Scan for the cell matching the given text and deliver its [x, y] coordinate at center. 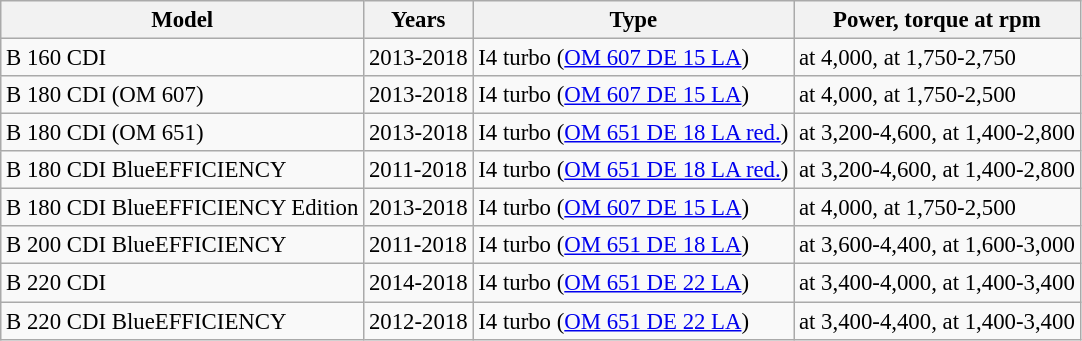
B 160 CDI [182, 58]
I4 turbo (OM 651 DE 18 LA) [634, 245]
B 180 CDI BlueEFFICIENCY Edition [182, 208]
Power, torque at rpm [937, 20]
at 4,000, at 1,750-2,750 [937, 58]
at 3,600-4,400, at 1,600-3,000 [937, 245]
Type [634, 20]
B 180 CDI BlueEFFICIENCY [182, 170]
at 3,400-4,000, at 1,400-3,400 [937, 283]
B 220 CDI [182, 283]
Model [182, 20]
B 180 CDI (OM 651) [182, 133]
B 180 CDI (OM 607) [182, 95]
Years [418, 20]
B 220 CDI BlueEFFICIENCY [182, 321]
2014-2018 [418, 283]
2012-2018 [418, 321]
at 3,400-4,400, at 1,400-3,400 [937, 321]
B 200 CDI BlueEFFICIENCY [182, 245]
